Identify which cell holds the provided text, then report its [X, Y] central coordinate. 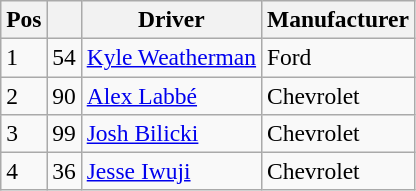
99 [64, 133]
Josh Bilicki [171, 133]
1 [24, 57]
Jesse Iwuji [171, 171]
Pos [24, 19]
36 [64, 171]
4 [24, 171]
54 [64, 57]
2 [24, 95]
Kyle Weatherman [171, 57]
3 [24, 133]
Driver [171, 19]
Manufacturer [338, 19]
90 [64, 95]
Ford [338, 57]
Alex Labbé [171, 95]
